Extract the (X, Y) coordinate from the center of the cell holding the provided text.  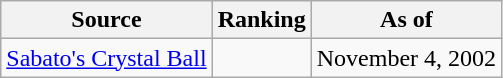
Ranking (262, 20)
November 4, 2002 (406, 58)
As of (406, 20)
Source (106, 20)
Sabato's Crystal Ball (106, 58)
